From the cell containing the given text, extract its center point as (X, Y) coordinate. 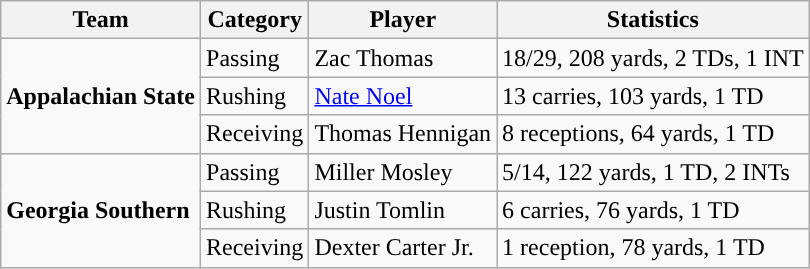
Miller Mosley (403, 172)
18/29, 208 yards, 2 TDs, 1 INT (654, 58)
Zac Thomas (403, 58)
8 receptions, 64 yards, 1 TD (654, 134)
5/14, 122 yards, 1 TD, 2 INTs (654, 172)
Appalachian State (101, 96)
Team (101, 20)
Statistics (654, 20)
Thomas Hennigan (403, 134)
Nate Noel (403, 96)
Justin Tomlin (403, 210)
Dexter Carter Jr. (403, 248)
Category (255, 20)
Player (403, 20)
1 reception, 78 yards, 1 TD (654, 248)
Georgia Southern (101, 210)
6 carries, 76 yards, 1 TD (654, 210)
13 carries, 103 yards, 1 TD (654, 96)
